Pinpoint the cell where the given text exists, returning its (x, y) midpoint coordinate. 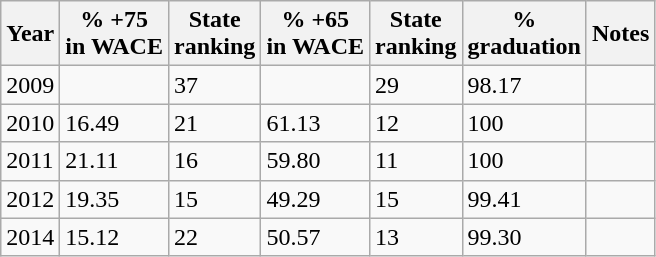
16 (214, 161)
16.49 (114, 123)
2014 (30, 237)
19.35 (114, 199)
29 (416, 85)
98.17 (524, 85)
State ranking (416, 34)
2011 (30, 161)
2009 (30, 85)
2010 (30, 123)
Notes (620, 34)
59.80 (316, 161)
2012 (30, 199)
50.57 (316, 237)
22 (214, 237)
15.12 (114, 237)
49.29 (316, 199)
% +75 in WACE (114, 34)
13 (416, 237)
21 (214, 123)
61.13 (316, 123)
37 (214, 85)
Year (30, 34)
% graduation (524, 34)
% +65 in WACE (316, 34)
99.30 (524, 237)
21.11 (114, 161)
99.41 (524, 199)
Stateranking (214, 34)
12 (416, 123)
11 (416, 161)
